Find where the given text appears and provide that cell's center as [x, y] coordinate. 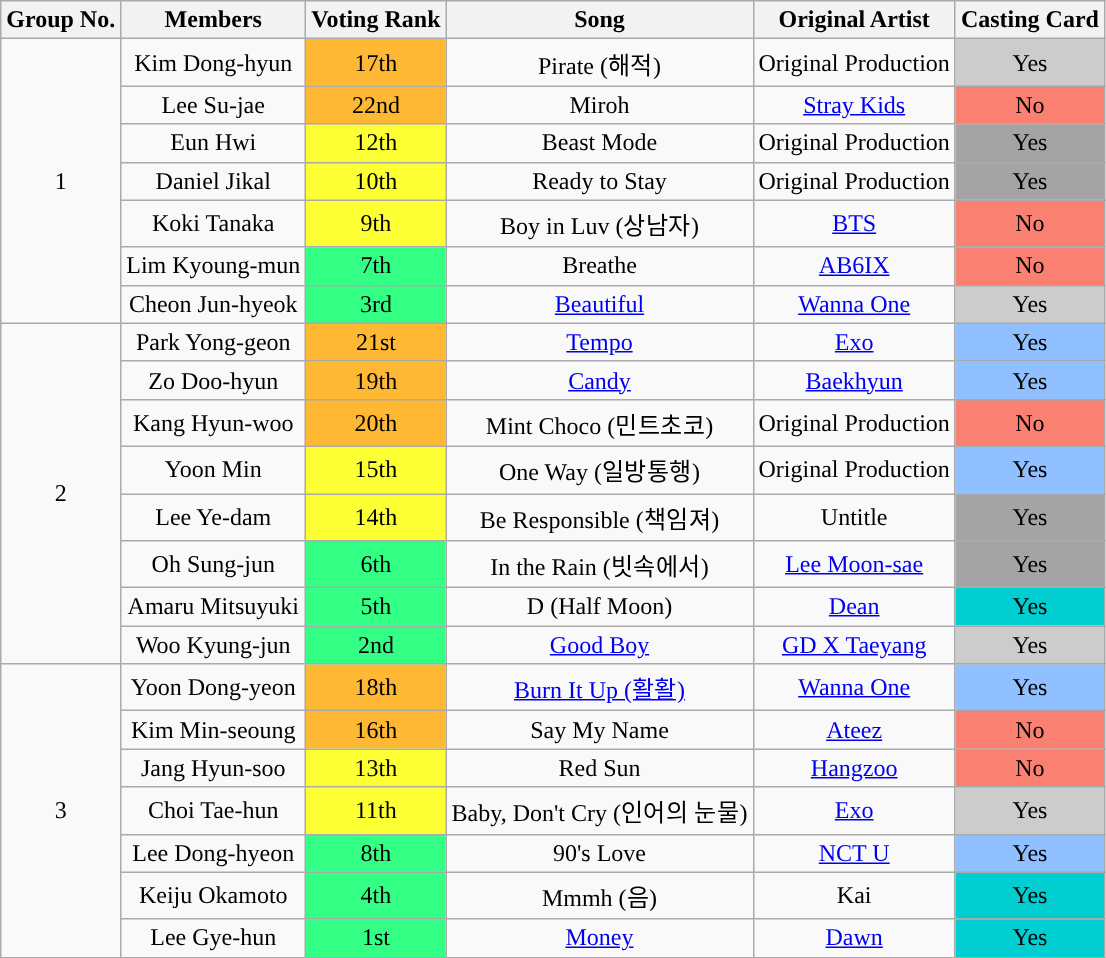
10th [376, 181]
Zo Doo-hyun [214, 380]
Miroh [600, 105]
Jang Hyun-soo [214, 768]
Baby, Don't Cry (인어의 눈물) [600, 810]
Voting Rank [376, 20]
12th [376, 143]
Lim Kyoung-mun [214, 266]
Ateez [854, 730]
4th [376, 896]
8th [376, 853]
Hangzoo [854, 768]
Untitle [854, 518]
GD X Taeyang [854, 645]
Eun Hwi [214, 143]
Say My Name [600, 730]
Tempo [600, 342]
Song [600, 20]
1 [61, 181]
Beautiful [600, 304]
Dawn [854, 938]
Kang Hyun-woo [214, 422]
1st [376, 938]
3rd [376, 304]
20th [376, 422]
Yoon Dong-yeon [214, 688]
Kim Min-seoung [214, 730]
Cheon Jun-hyeok [214, 304]
14th [376, 518]
NCT U [854, 853]
Members [214, 20]
Group No. [61, 20]
2 [61, 493]
13th [376, 768]
Koki Tanaka [214, 224]
Oh Sung-jun [214, 564]
Dean [854, 607]
Amaru Mitsuyuki [214, 607]
Lee Ye-dam [214, 518]
19th [376, 380]
One Way (일방통행) [600, 470]
D (Half Moon) [600, 607]
Lee Moon-sae [854, 564]
Pirate (해적) [600, 62]
Kai [854, 896]
17th [376, 62]
In the Rain (빗속에서) [600, 564]
90's Love [600, 853]
Baekhyun [854, 380]
Choi Tae-hun [214, 810]
Kim Dong-hyun [214, 62]
Be Responsible (책임져) [600, 518]
21st [376, 342]
Good Boy [600, 645]
Lee Dong-hyeon [214, 853]
Woo Kyung-jun [214, 645]
5th [376, 607]
Mmmh (음) [600, 896]
3 [61, 810]
Breathe [600, 266]
Daniel Jikal [214, 181]
6th [376, 564]
9th [376, 224]
22nd [376, 105]
Stray Kids [854, 105]
Candy [600, 380]
Lee Gye-hun [214, 938]
Keiju Okamoto [214, 896]
Money [600, 938]
Burn It Up (활활) [600, 688]
7th [376, 266]
2nd [376, 645]
BTS [854, 224]
Casting Card [1030, 20]
Original Artist [854, 20]
11th [376, 810]
AB6IX [854, 266]
16th [376, 730]
18th [376, 688]
Beast Mode [600, 143]
Red Sun [600, 768]
Boy in Luv (상남자) [600, 224]
Yoon Min [214, 470]
Lee Su-jae [214, 105]
Ready to Stay [600, 181]
Mint Choco (민트초코) [600, 422]
Park Yong-geon [214, 342]
15th [376, 470]
